Locate the cell with the specified text and output its (x, y) center coordinate. 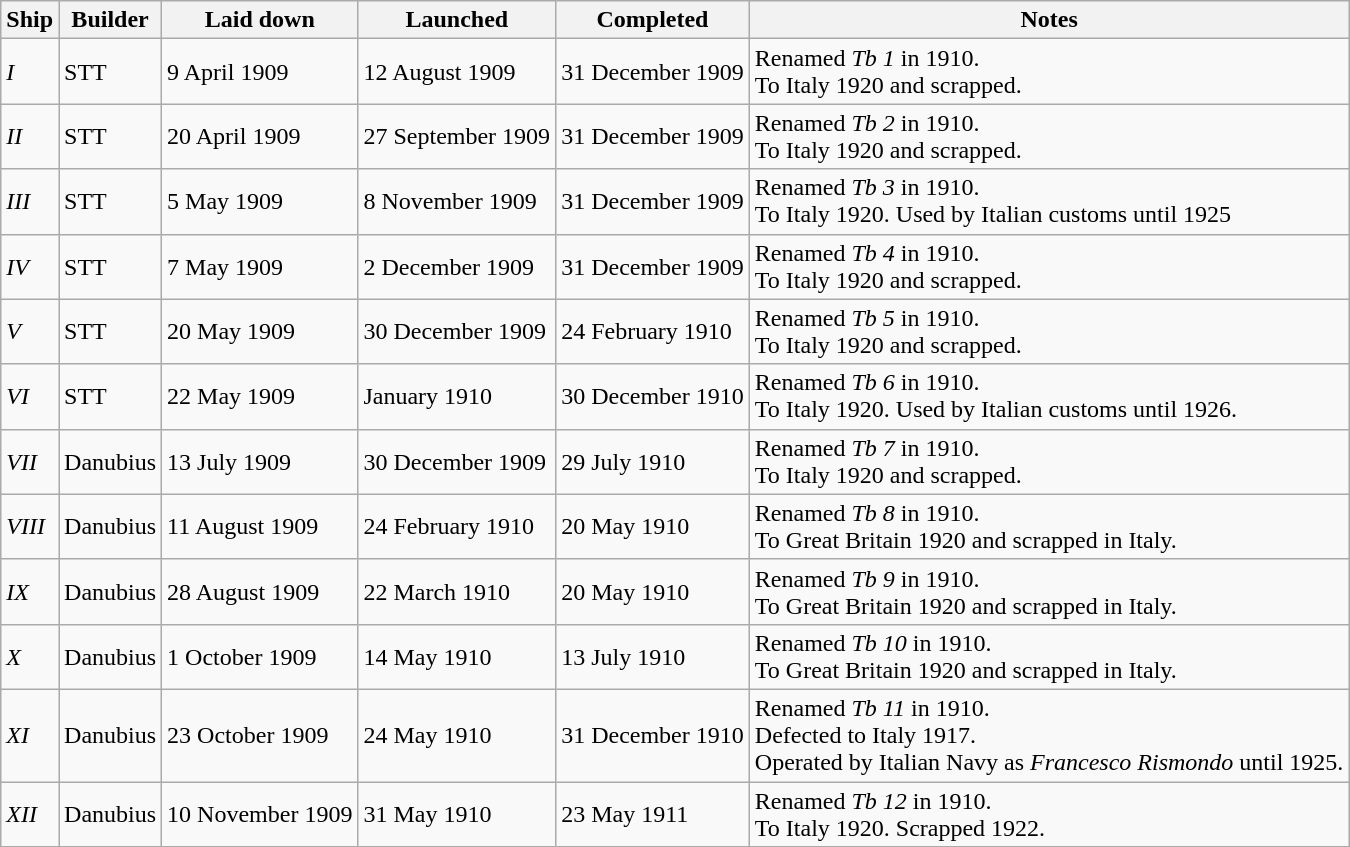
Renamed Tb 3 in 1910.To Italy 1920. Used by Italian customs until 1925 (1049, 202)
7 May 1909 (260, 266)
28 August 1909 (260, 592)
VI (30, 396)
24 May 1910 (457, 735)
31 December 1910 (653, 735)
Builder (110, 20)
II (30, 136)
29 July 1910 (653, 462)
Renamed Tb 10 in 1910.To Great Britain 1920 and scrapped in Italy. (1049, 656)
30 December 1910 (653, 396)
XII (30, 814)
Ship (30, 20)
Renamed Tb 11 in 1910.Defected to Italy 1917.Operated by Italian Navy as Francesco Rismondo until 1925. (1049, 735)
IX (30, 592)
12 August 1909 (457, 72)
Notes (1049, 20)
VII (30, 462)
14 May 1910 (457, 656)
Renamed Tb 12 in 1910.To Italy 1920. Scrapped 1922. (1049, 814)
1 October 1909 (260, 656)
13 July 1909 (260, 462)
Renamed Tb 8 in 1910.To Great Britain 1920 and scrapped in Italy. (1049, 526)
20 May 1909 (260, 332)
III (30, 202)
Renamed Tb 1 in 1910.To Italy 1920 and scrapped. (1049, 72)
Launched (457, 20)
Renamed Tb 5 in 1910.To Italy 1920 and scrapped. (1049, 332)
2 December 1909 (457, 266)
11 August 1909 (260, 526)
Laid down (260, 20)
X (30, 656)
Renamed Tb 9 in 1910.To Great Britain 1920 and scrapped in Italy. (1049, 592)
10 November 1909 (260, 814)
9 April 1909 (260, 72)
23 May 1911 (653, 814)
13 July 1910 (653, 656)
Renamed Tb 7 in 1910.To Italy 1920 and scrapped. (1049, 462)
V (30, 332)
22 May 1909 (260, 396)
Renamed Tb 4 in 1910.To Italy 1920 and scrapped. (1049, 266)
20 April 1909 (260, 136)
31 May 1910 (457, 814)
Renamed Tb 2 in 1910.To Italy 1920 and scrapped. (1049, 136)
VIII (30, 526)
Completed (653, 20)
23 October 1909 (260, 735)
I (30, 72)
8 November 1909 (457, 202)
January 1910 (457, 396)
27 September 1909 (457, 136)
22 March 1910 (457, 592)
Renamed Tb 6 in 1910.To Italy 1920. Used by Italian customs until 1926. (1049, 396)
5 May 1909 (260, 202)
IV (30, 266)
XI (30, 735)
